From the cell containing the given text, extract its center point as [x, y] coordinate. 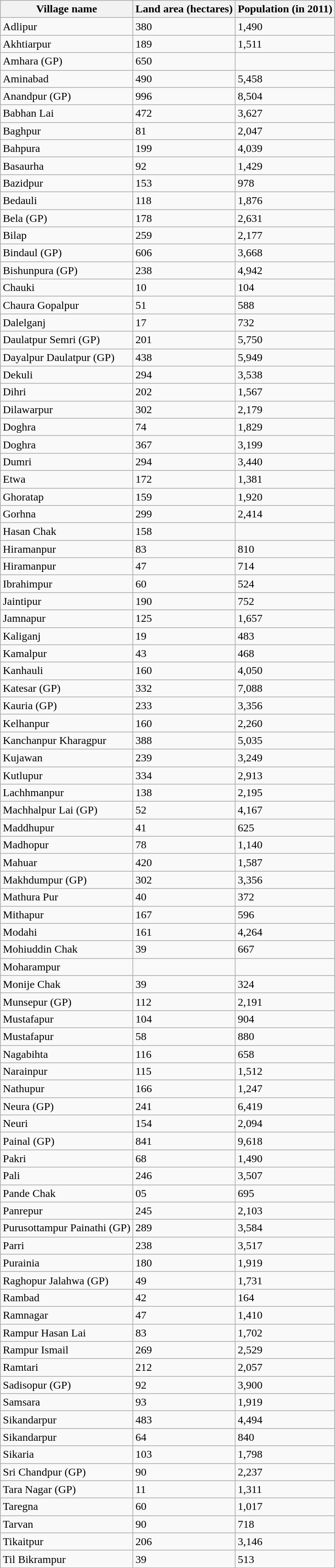
1,798 [285, 1455]
3,668 [285, 253]
17 [184, 323]
Aminabad [67, 79]
3,584 [285, 1228]
4,264 [285, 932]
3,517 [285, 1245]
3,538 [285, 375]
118 [184, 200]
Nathupur [67, 1089]
Dilawarpur [67, 410]
52 [184, 810]
1,017 [285, 1507]
164 [285, 1298]
161 [184, 932]
Anandpur (GP) [67, 96]
Panrepur [67, 1211]
1,829 [285, 427]
43 [184, 653]
880 [285, 1036]
190 [184, 601]
3,507 [285, 1176]
Kanchanpur Kharagpur [67, 740]
Ramnagar [67, 1315]
Sikaria [67, 1455]
202 [184, 392]
112 [184, 1002]
246 [184, 1176]
3,440 [285, 462]
904 [285, 1019]
Jamnapur [67, 619]
233 [184, 706]
2,191 [285, 1002]
Tara Nagar (GP) [67, 1489]
1,512 [285, 1072]
Ghoratap [67, 496]
Parri [67, 1245]
199 [184, 148]
178 [184, 218]
58 [184, 1036]
1,311 [285, 1489]
1,410 [285, 1315]
2,195 [285, 793]
4,039 [285, 148]
Kelhanpur [67, 723]
513 [285, 1559]
180 [184, 1263]
5,750 [285, 340]
2,179 [285, 410]
438 [184, 357]
Mathura Pur [67, 897]
Population (in 2011) [285, 9]
Lachhmanpur [67, 793]
3,249 [285, 758]
189 [184, 44]
524 [285, 584]
Pande Chak [67, 1193]
154 [184, 1124]
201 [184, 340]
Rambad [67, 1298]
3,900 [285, 1385]
9,618 [285, 1141]
Hasan Chak [67, 532]
Bazidpur [67, 183]
Maddhupur [67, 828]
810 [285, 549]
Kamalpur [67, 653]
Baghpur [67, 131]
3,146 [285, 1541]
Tikaitpur [67, 1541]
380 [184, 27]
Babhan Lai [67, 113]
4,167 [285, 810]
1,381 [285, 479]
1,920 [285, 496]
Rampur Hasan Lai [67, 1333]
Bela (GP) [67, 218]
388 [184, 740]
Chaura Gopalpur [67, 305]
Pali [67, 1176]
2,237 [285, 1472]
Etwa [67, 479]
Moharampur [67, 967]
472 [184, 113]
Tarvan [67, 1524]
978 [285, 183]
2,913 [285, 776]
4,494 [285, 1420]
840 [285, 1437]
206 [184, 1541]
2,057 [285, 1368]
Samsara [67, 1402]
Dihri [67, 392]
78 [184, 845]
Bilap [67, 236]
Taregna [67, 1507]
10 [184, 288]
68 [184, 1158]
51 [184, 305]
5,949 [285, 357]
Bahpura [67, 148]
Nagabihta [67, 1054]
596 [285, 915]
Bedauli [67, 200]
Bishunpura (GP) [67, 270]
289 [184, 1228]
1,731 [285, 1280]
667 [285, 949]
Sadisopur (GP) [67, 1385]
Adlipur [67, 27]
2,177 [285, 236]
103 [184, 1455]
Dekuli [67, 375]
Kanhauli [67, 671]
5,035 [285, 740]
Sri Chandpur (GP) [67, 1472]
Katesar (GP) [67, 688]
Daulatpur Semri (GP) [67, 340]
2,047 [285, 131]
Madhopur [67, 845]
Kauria (GP) [67, 706]
Ibrahimpur [67, 584]
4,942 [285, 270]
1,587 [285, 862]
167 [184, 915]
125 [184, 619]
241 [184, 1106]
Chauki [67, 288]
6,419 [285, 1106]
1,567 [285, 392]
367 [184, 444]
158 [184, 532]
3,199 [285, 444]
1,657 [285, 619]
1,511 [285, 44]
2,094 [285, 1124]
269 [184, 1350]
420 [184, 862]
Neura (GP) [67, 1106]
2,414 [285, 514]
Dalelganj [67, 323]
40 [184, 897]
116 [184, 1054]
1,876 [285, 200]
115 [184, 1072]
Gorhna [67, 514]
334 [184, 776]
81 [184, 131]
42 [184, 1298]
Til Bikrampur [67, 1559]
239 [184, 758]
64 [184, 1437]
490 [184, 79]
588 [285, 305]
3,627 [285, 113]
996 [184, 96]
324 [285, 984]
2,260 [285, 723]
172 [184, 479]
Rampur Ismail [67, 1350]
Pakri [67, 1158]
49 [184, 1280]
Munsepur (GP) [67, 1002]
11 [184, 1489]
Makhdumpur (GP) [67, 880]
212 [184, 1368]
468 [285, 653]
159 [184, 496]
41 [184, 828]
Mahuar [67, 862]
Narainpur [67, 1072]
1,429 [285, 166]
Kaliganj [67, 636]
1,140 [285, 845]
Raghopur Jalahwa (GP) [67, 1280]
Village name [67, 9]
Akhtiarpur [67, 44]
606 [184, 253]
2,103 [285, 1211]
166 [184, 1089]
1,247 [285, 1089]
Neuri [67, 1124]
1,702 [285, 1333]
Amhara (GP) [67, 61]
259 [184, 236]
841 [184, 1141]
5,458 [285, 79]
625 [285, 828]
Purainia [67, 1263]
Monije Chak [67, 984]
Kutlupur [67, 776]
138 [184, 793]
Painal (GP) [67, 1141]
19 [184, 636]
Mohiuddin Chak [67, 949]
372 [285, 897]
299 [184, 514]
732 [285, 323]
752 [285, 601]
Land area (hectares) [184, 9]
Modahi [67, 932]
245 [184, 1211]
718 [285, 1524]
8,504 [285, 96]
Basaurha [67, 166]
332 [184, 688]
Machhalpur Lai (GP) [67, 810]
153 [184, 183]
Ramtari [67, 1368]
Mithapur [67, 915]
05 [184, 1193]
Dumri [67, 462]
714 [285, 566]
650 [184, 61]
658 [285, 1054]
Dayalpur Daulatpur (GP) [67, 357]
Purusottampur Painathi (GP) [67, 1228]
2,631 [285, 218]
7,088 [285, 688]
Kujawan [67, 758]
695 [285, 1193]
2,529 [285, 1350]
Jaintipur [67, 601]
74 [184, 427]
4,050 [285, 671]
Bindaul (GP) [67, 253]
93 [184, 1402]
